Scan for the cell matching the given text and deliver its [x, y] coordinate at center. 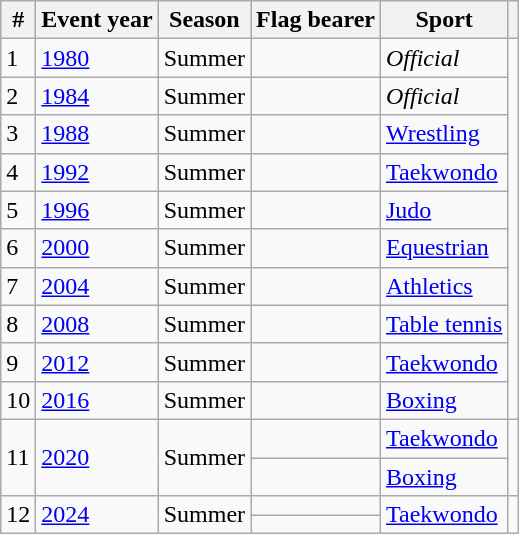
Sport [444, 20]
4 [18, 172]
Season [204, 20]
10 [18, 400]
6 [18, 248]
1984 [97, 96]
2004 [97, 286]
1 [18, 58]
9 [18, 362]
Wrestling [444, 134]
2016 [97, 400]
2020 [97, 457]
1992 [97, 172]
# [18, 20]
Flag bearer [316, 20]
12 [18, 515]
8 [18, 324]
11 [18, 457]
2000 [97, 248]
1980 [97, 58]
2 [18, 96]
3 [18, 134]
Athletics [444, 286]
2008 [97, 324]
5 [18, 210]
7 [18, 286]
Event year [97, 20]
1996 [97, 210]
2024 [97, 515]
Judo [444, 210]
1988 [97, 134]
Equestrian [444, 248]
Table tennis [444, 324]
2012 [97, 362]
